Locate the cell with the specified text and output its (x, y) center coordinate. 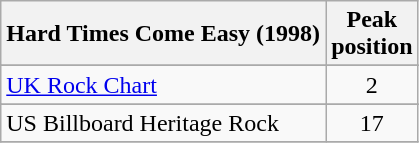
US Billboard Heritage Rock (164, 123)
2 (372, 85)
UK Rock Chart (164, 85)
Hard Times Come Easy (1998) (164, 34)
Peakposition (372, 34)
17 (372, 123)
